For the text-containing cell, return its midpoint in [x, y] coordinate format. 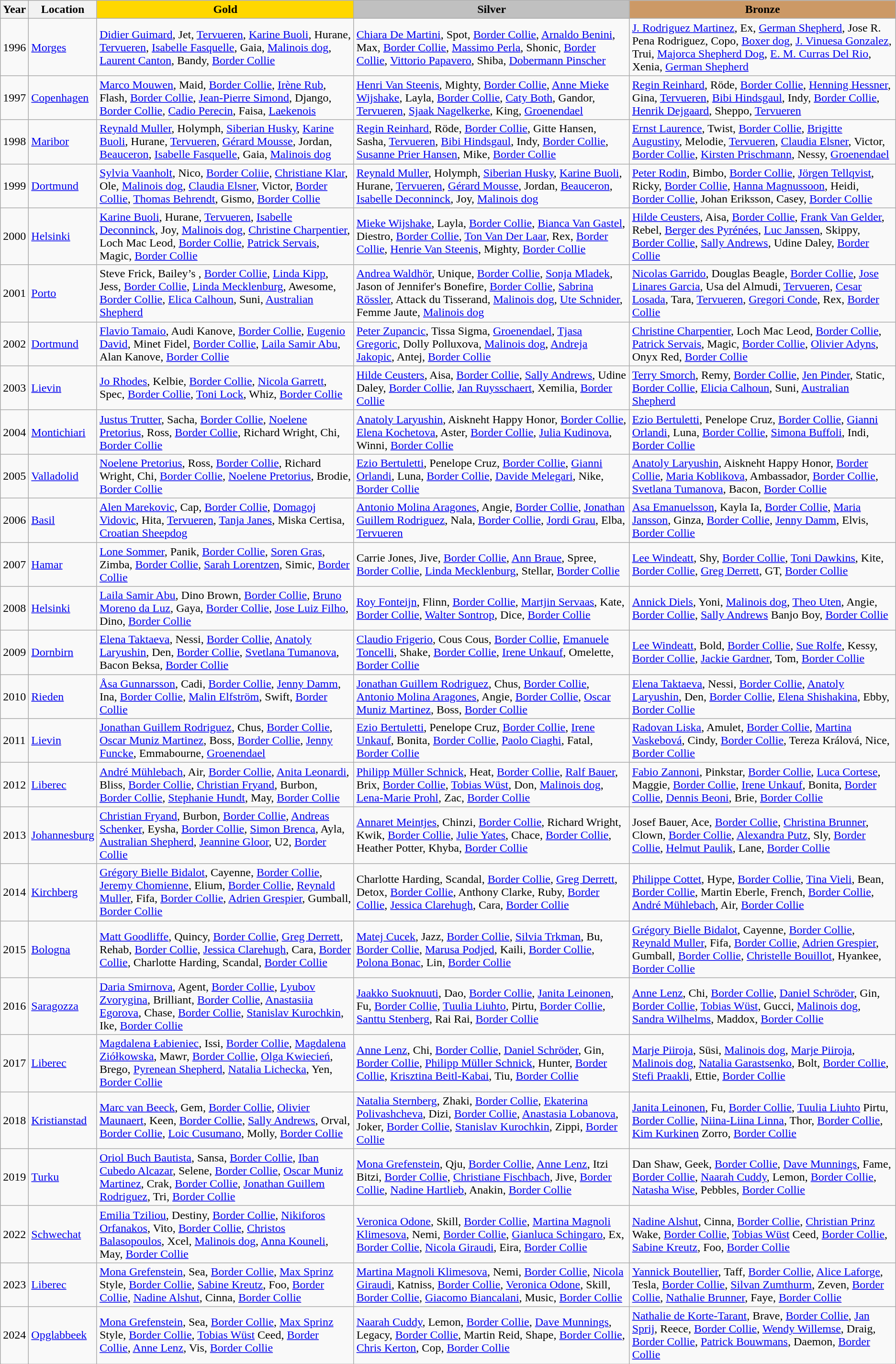
2015 [14, 949]
Marje Piiroja, Süsi, Malinois dog, Marje Piiroja, Malinois dog, Natalia Garastsenko, Bolt, Border Collie, Stefi Praakli, Ettie, Border Collie [762, 1063]
Turku [63, 1177]
Åsa Gunnarsson, Cadi, Border Collie, Jenny Damm, Ina, Border Collie, Malin Elfström, Swift, Border Collie [225, 697]
Lone Sommer, Panik, Border Collie, Soren Gras, Zimba, Border Collie, Sarah Lorentzen, Simic, Border Collie [225, 564]
Asa Emanuelsson, Kayla Ia, Border Collie, Maria Jansson, Ginza, Border Collie, Jenny Damm, Elvis, Border Collie [762, 520]
Schwechat [63, 1234]
Opglabbeek [63, 1335]
Didier Guimard, Jet, Tervueren, Karine Buoli, Hurane, Tervueren, Isabelle Fasquelle, Gaia, Malinois dog, Laurent Canton, Bandy, Border Collie [225, 47]
Nadine Alshut, Cinna, Border Collie, Christian Prinz Wake, Border Collie, Tobias Wüst Ceed, Border Collie, Sabine Kreutz, Foo, Border Collie [762, 1234]
Copenhagen [63, 98]
2018 [14, 1120]
Marc van Beeck, Gem, Border Collie, Olivier Maunaert, Keen, Border Collie, Sally Andrews, Orval, Border Collie, Loic Cusumano, Molly, Border Collie [225, 1120]
Regin Reinhard, Röde, Border Collie, Gitte Hansen, Sasha, Tervueren, Bibi Hindsgaul, Indy, Border Collie, Susanne Prier Hansen, Mike, Border Collie [492, 142]
Christine Charpentier, Loch Mac Leod, Border Collie, Patrick Servais, Magic, Border Collie, Olivier Adyns, Onyx Red, Border Collie [762, 344]
Philippe Cottet, Hype, Border Collie, Tina Vieli, Bean, Border Collie, Martin Eberle, French, Border Collie, André Mühlebach, Air, Border Collie [762, 892]
Terry Smorch, Remy, Border Collie, Jen Pinder, Static, Border Collie, Elicia Calhoun, Suni, Australian Shepherd [762, 388]
Dornbirn [63, 653]
Annick Diels, Yoni, Malinois dog, Theo Uten, Angie, Border Collie, Sally Andrews Banjo Boy, Border Collie [762, 609]
Bronze [762, 10]
Kristianstad [63, 1120]
Location [63, 10]
2004 [14, 432]
Hamar [63, 564]
Roy Fonteijn, Flinn, Border Collie, Martjin Servaas, Kate, Border Collie, Walter Sontrop, Dice, Border Collie [492, 609]
2022 [14, 1234]
Radovan Liska, Amulet, Border Collie, Martina Vaskebová, Cindy, Border Collie, Tereza Králová, Nice, Border Collie [762, 741]
Fabio Zannoni, Pinkstar, Border Collie, Luca Cortese, Maggie, Border Collie, Irene Unkauf, Bonita, Border Collie, Dennis Beoni, Brie, Border Collie [762, 785]
Alen Marekovic, Cap, Border Collie, Domagoj Vidovic, Hita, Tervueren, Tanja Janes, Miska Certisa, Croatian Sheepdog [225, 520]
Elena Taktaeva, Nessi, Border Collie, Anatoly Laryushin, Den, Border Collie, Elena Shishakina, Ebby, Border Collie [762, 697]
2006 [14, 520]
Lee Windeatt, Shy, Border Collie, Toni Dawkins, Kite, Border Collie, Greg Derrett, GT, Border Collie [762, 564]
2012 [14, 785]
Morges [63, 47]
Silver [492, 10]
2010 [14, 697]
Ezio Bertuletti, Penelope Cruz, Border Collie, Gianni Orlandi, Luna, Border Collie, Davide Melegari, Nike, Border Collie [492, 476]
2007 [14, 564]
Elena Taktaeva, Nessi, Border Collie, Anatoly Laryushin, Den, Border Collie, Svetlana Tumanova, Bacon Beksa, Border Collie [225, 653]
Ezio Bertuletti, Penelope Cruz, Border Collie, Gianni Orlandi, Luna, Border Collie, Simona Buffoli, Indi, Border Collie [762, 432]
Regin Reinhard, Röde, Border Collie, Henning Hessner, Gina, Tervueren, Bibi Hindsgaul, Indy, Border Collie, Henrik Dejgaard, Sheppo, Tervueren [762, 98]
Noelene Pretorius, Ross, Border Collie, Richard Wright, Chi, Border Collie, Noelene Pretorius, Brodie, Border Collie [225, 476]
Saragozza [63, 1006]
Anatoly Laryushin, Aiskneht Happy Honor, Border Collie, Maria Koblikova, Ambassador, Border Collie, Svetlana Tumanova, Bacon, Border Collie [762, 476]
1997 [14, 98]
Matej Cucek, Jazz, Border Collie, Silvia Trkman, Bu, Border Collie, Marusa Podjed, Kaili, Border Collie, Polona Bonac, Lin, Border Collie [492, 949]
Jo Rhodes, Kelbie, Border Collie, Nicola Garrett, Spec, Border Collie, Toni Lock, Whiz, Border Collie [225, 388]
Montichiari [63, 432]
2011 [14, 741]
Reynald Muller, Holymph, Siberian Husky, Karine Buoli, Hurane, Tervueren, Gérard Mousse, Jordan, Beauceron, Isabelle Deconninck, Joy, Malinois dog [492, 186]
Mona Grefenstein, Sea, Border Collie, Max Sprinz Style, Border Collie, Tobias Wüst Ceed, Border Collie, Anne Lenz, Vis, Border Collie [225, 1335]
Hilde Ceusters, Aisa, Border Collie, Sally Andrews, Udine Daley, Border Collie, Jan Ruysschaert, Xemilia, Border Collie [492, 388]
Philipp Müller Schnick, Heat, Border Collie, Ralf Bauer, Brix, Border Collie, Tobias Wüst, Don, Malinois dog, Lena-Marie Prohl, Zac, Border Collie [492, 785]
2001 [14, 293]
Kirchberg [63, 892]
Jonathan Guillem Rodriguez, Chus, Border Collie, Antonio Molina Aragones, Angie, Border Collie, Oscar Muniz Martinez, Boss, Border Collie [492, 697]
Valladolid [63, 476]
Anatoly Laryushin, Aiskneht Happy Honor, Border Collie, Elena Kochetova, Aster, Border Collie, Julia Kudinova, Winni, Border Collie [492, 432]
Flavio Tamaio, Audi Kanove, Border Collie, Eugenio David, Minet Fidel, Border Collie, Laila Samir Abu, Alan Kanove, Border Collie [225, 344]
Peter Zupancic, Tissa Sigma, Groenendael, Tjasa Gregoric, Dolly Polluxova, Malinois dog, Andreja Jakopic, Antej, Border Collie [492, 344]
Johannesburg [63, 835]
2016 [14, 1006]
Marco Mouwen, Maid, Border Collie, Irène Rub, Flash, Border Collie, Jean-Pierre Simond, Django, Border Collie, Cadio Perecin, Faisa, Laekenois [225, 98]
Mona Grefenstein, Sea, Border Collie, Max Sprinz Style, Border Collie, Sabine Kreutz, Foo, Border Collie, Nadine Alshut, Cinna, Border Collie [225, 1285]
Rieden [63, 697]
Lee Windeatt, Bold, Border Collie, Sue Rolfe, Kessy, Border Collie, Jackie Gardner, Tom, Border Collie [762, 653]
2005 [14, 476]
Annaret Meintjes, Chinzi, Border Collie, Richard Wright, Kwik, Border Collie, Julie Yates, Chace, Border Collie, Heather Potter, Khyba, Border Collie [492, 835]
1999 [14, 186]
Ezio Bertuletti, Penelope Cruz, Border Collie, Irene Unkauf, Bonita, Border Collie, Paolo Ciaghi, Fatal, Border Collie [492, 741]
1998 [14, 142]
Reynald Muller, Holymph, Siberian Husky, Karine Buoli, Hurane, Tervueren, Gérard Mousse, Jordan, Beauceron, Isabelle Fasquelle, Gaia, Malinois dog [225, 142]
2003 [14, 388]
Janita Leinonen, Fu, Border Collie, Tuulia Liuhto Pirtu, Border Collie, Niina-Liina Linna, Thor, Border Collie, Kim Kurkinen Zorro, Border Collie [762, 1120]
2008 [14, 609]
Carrie Jones, Jive, Border Collie, Ann Braue, Spree, Border Collie, Linda Mecklenburg, Stellar, Border Collie [492, 564]
Year [14, 10]
Josef Bauer, Ace, Border Collie, Christina Brunner, Clown, Border Collie, Alexandra Putz, Sly, Border Collie, Helmut Paulik, Lane, Border Collie [762, 835]
Antonio Molina Aragones, Angie, Border Collie, Jonathan Guillem Rodriguez, Nala, Border Collie, Jordi Grau, Elba, Tervueren [492, 520]
2013 [14, 835]
Justus Trutter, Sacha, Border Collie, Noelene Pretorius, Ross, Border Collie, Richard Wright, Chi, Border Collie [225, 432]
2024 [14, 1335]
Dan Shaw, Geek, Border Collie, Dave Munnings, Fame, Border Collie, Naarah Cuddy, Lemon, Border Collie, Natasha Wise, Pebbles, Border Collie [762, 1177]
Bologna [63, 949]
Gold [225, 10]
Laila Samir Abu, Dino Brown, Border Collie, Bruno Moreno da Luz, Gaya, Border Collie, Jose Luiz Filho, Dino, Border Collie [225, 609]
Claudio Frigerio, Cous Cous, Border Collie, Emanuele Toncelli, Shake, Border Collie, Irene Unkauf, Omelette, Border Collie [492, 653]
Anne Lenz, Chi, Border Collie, Daniel Schröder, Gin, Border Collie, Tobias Wüst, Gucci, Malinois dog, Sandra Wilhelms, Maddox, Border Collie [762, 1006]
2000 [14, 237]
Porto [63, 293]
2017 [14, 1063]
Basil [63, 520]
2014 [14, 892]
2023 [14, 1285]
1996 [14, 47]
Jonathan Guillem Rodriguez, Chus, Border Collie, Oscar Muniz Martinez, Boss, Border Collie, Jenny Funcke, Emmabourne, Groenendael [225, 741]
2019 [14, 1177]
Maribor [63, 142]
2002 [14, 344]
Naarah Cuddy, Lemon, Border Collie, Dave Munnings, Legacy, Border Collie, Martin Reid, Shape, Border Collie, Chris Kerton, Cop, Border Collie [492, 1335]
2009 [14, 653]
